Output the (x, y) coordinate of the center of the cell containing the given text.  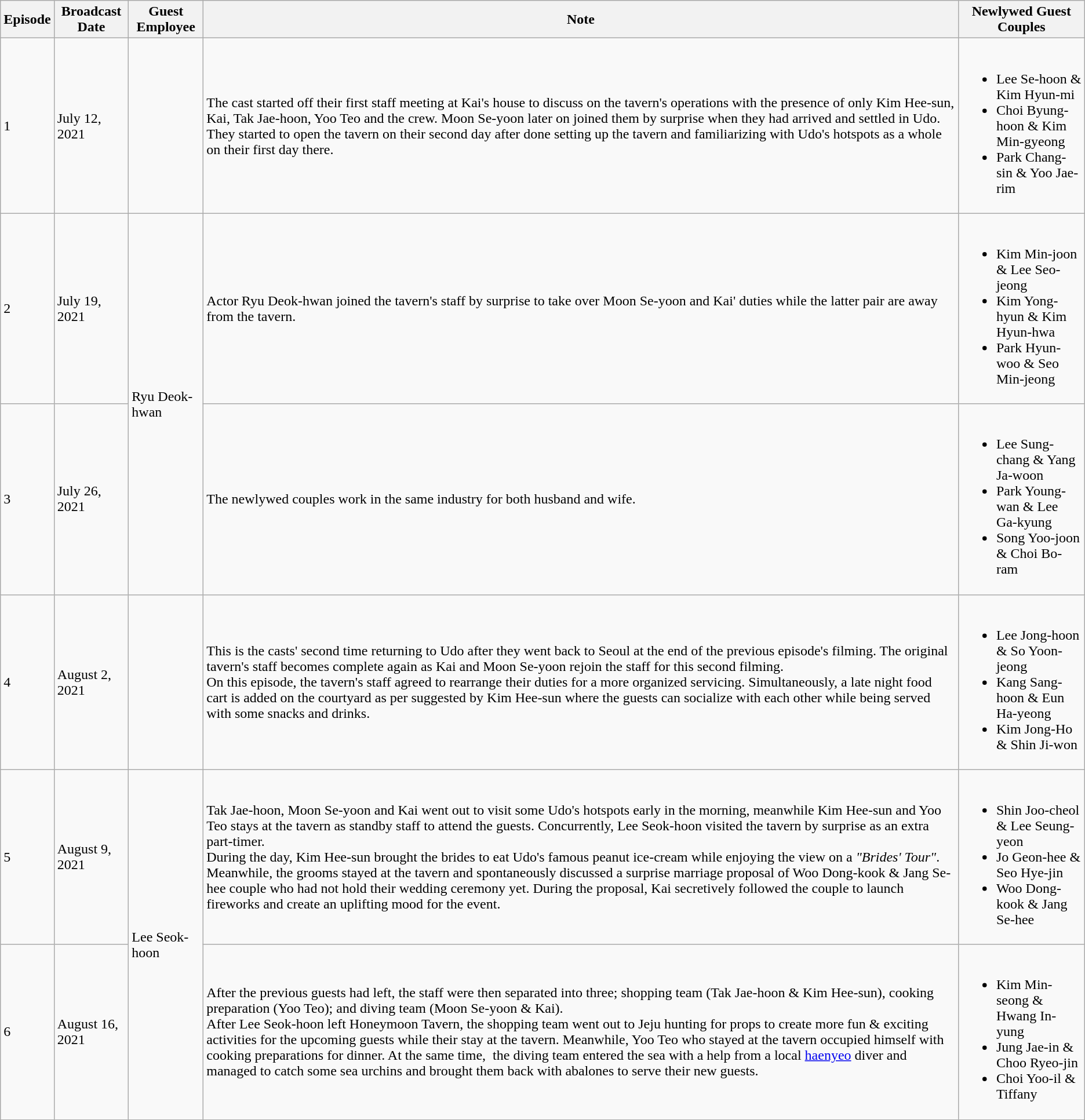
4 (27, 682)
Shin Joo-cheol & Lee Seung-yeonJo Geon-hee & Seo Hye-jinWoo Dong-kook & Jang Se-hee (1021, 857)
Note (581, 20)
August 16, 2021 (92, 1032)
Kim Min-joon & Lee Seo-jeongKim Yong-hyun & Kim Hyun-hwaPark Hyun-woo & Seo Min-jeong (1021, 308)
2 (27, 308)
July 19, 2021 (92, 308)
5 (27, 857)
July 26, 2021 (92, 499)
Guest Employee (166, 20)
Lee Seok-hoon (166, 944)
Kim Min-seong & Hwang In-yungJung Jae-in & Choo Ryeo-jinChoi Yoo-il & Tiffany (1021, 1032)
The newlywed couples work in the same industry for both husband and wife. (581, 499)
Lee Sung-chang & Yang Ja-woonPark Young-wan & Lee Ga-kyungSong Yoo-joon & Choi Bo-ram (1021, 499)
Ryu Deok-hwan (166, 404)
Lee Jong-hoon & So Yoon-jeongKang Sang-hoon & Eun Ha-yeongKim Jong-Ho & Shin Ji-won (1021, 682)
July 12, 2021 (92, 126)
Actor Ryu Deok-hwan joined the tavern's staff by surprise to take over Moon Se-yoon and Kai' duties while the latter pair are away from the tavern. (581, 308)
1 (27, 126)
Newlywed Guest Couples (1021, 20)
3 (27, 499)
Lee Se-hoon & Kim Hyun-miChoi Byung-hoon & Kim Min-gyeongPark Chang-sin & Yoo Jae-rim (1021, 126)
Broadcast Date (92, 20)
6 (27, 1032)
Episode (27, 20)
August 2, 2021 (92, 682)
August 9, 2021 (92, 857)
